Return the [x, y] coordinate for the center point of the cell that contains the specified text.  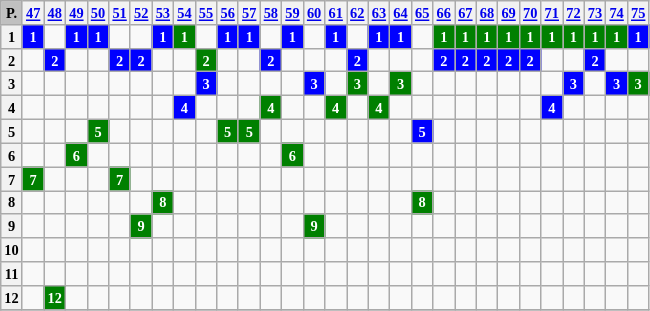
72 [574, 12]
75 [638, 12]
68 [487, 12]
54 [185, 12]
70 [530, 12]
52 [141, 12]
47 [33, 12]
66 [444, 12]
63 [379, 12]
11 [12, 273]
P. [12, 12]
55 [206, 12]
71 [552, 12]
74 [617, 12]
61 [336, 12]
59 [293, 12]
64 [401, 12]
69 [509, 12]
53 [163, 12]
60 [314, 12]
51 [120, 12]
56 [228, 12]
67 [466, 12]
49 [77, 12]
48 [55, 12]
62 [357, 12]
73 [595, 12]
58 [271, 12]
10 [12, 250]
50 [98, 12]
65 [422, 12]
57 [249, 12]
